Scan for the cell matching the given text and deliver its (x, y) coordinate at center. 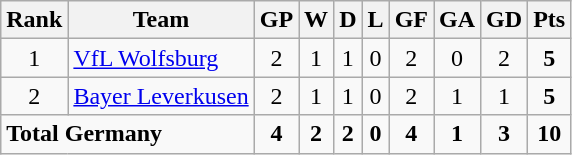
D (348, 20)
3 (504, 134)
GD (504, 20)
GP (276, 20)
GA (458, 20)
Team (161, 20)
10 (550, 134)
Pts (550, 20)
Rank (34, 20)
GF (411, 20)
L (376, 20)
Bayer Leverkusen (161, 96)
W (316, 20)
VfL Wolfsburg (161, 58)
Total Germany (128, 134)
